Locate the cell with the specified text and output its (x, y) center coordinate. 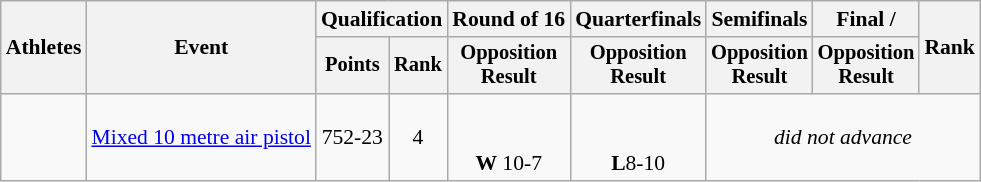
Final / (866, 19)
Event (201, 48)
4 (418, 138)
W 10-7 (508, 138)
Mixed 10 metre air pistol (201, 138)
did not advance (843, 138)
Semifinals (760, 19)
Points (352, 66)
Qualification (382, 19)
L8-10 (638, 138)
752-23 (352, 138)
Quarterfinals (638, 19)
Athletes (44, 48)
Round of 16 (508, 19)
